Identify which cell holds the provided text, then report its [x, y] central coordinate. 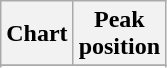
Peakposition [119, 34]
Chart [37, 34]
